Detect which cell encompasses the target text, then output its (x, y) center coordinate. 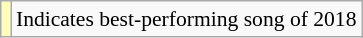
Indicates best-performing song of 2018 (186, 19)
